Locate the cell with the specified text and output its [X, Y] center coordinate. 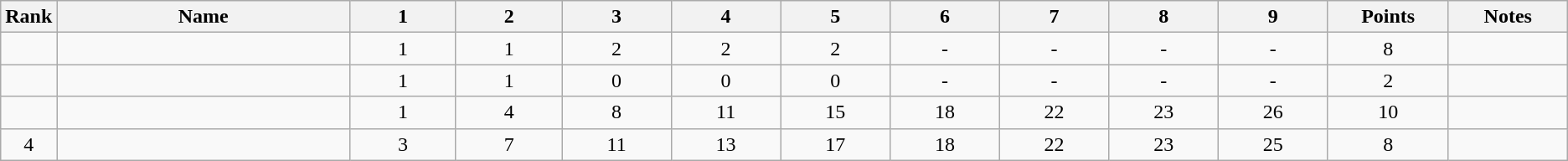
9 [1273, 17]
26 [1273, 112]
17 [836, 144]
25 [1273, 144]
10 [1388, 112]
Points [1388, 17]
5 [836, 17]
Rank [28, 17]
13 [725, 144]
6 [945, 17]
Name [204, 17]
15 [836, 112]
Notes [1508, 17]
